Provide the (x, y) coordinate of the cell's center where the given text is located.  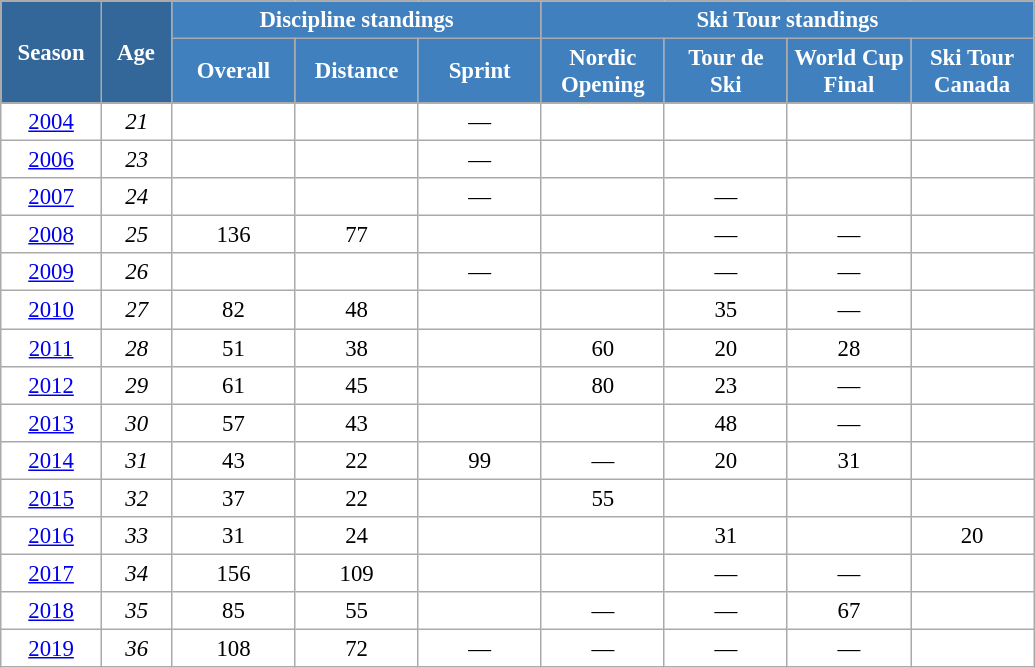
2012 (52, 385)
108 (234, 648)
80 (602, 385)
36 (136, 648)
2007 (52, 197)
Distance (356, 72)
57 (234, 423)
2014 (52, 460)
34 (136, 573)
2016 (52, 536)
26 (136, 273)
72 (356, 648)
NordicOpening (602, 72)
45 (356, 385)
Discipline standings (356, 20)
67 (848, 611)
Season (52, 52)
77 (356, 235)
2011 (52, 348)
Overall (234, 72)
109 (356, 573)
2015 (52, 498)
2018 (52, 611)
2006 (52, 160)
33 (136, 536)
25 (136, 235)
2008 (52, 235)
Sprint (480, 72)
21 (136, 122)
136 (234, 235)
2017 (52, 573)
32 (136, 498)
2004 (52, 122)
Ski Tour standings (787, 20)
2019 (52, 648)
2009 (52, 273)
37 (234, 498)
61 (234, 385)
38 (356, 348)
30 (136, 423)
85 (234, 611)
World CupFinal (848, 72)
27 (136, 310)
Age (136, 52)
Tour deSki (726, 72)
51 (234, 348)
82 (234, 310)
60 (602, 348)
2010 (52, 310)
99 (480, 460)
156 (234, 573)
29 (136, 385)
Ski TourCanada (972, 72)
2013 (52, 423)
